Scan for the cell matching the given text and deliver its [X, Y] coordinate at center. 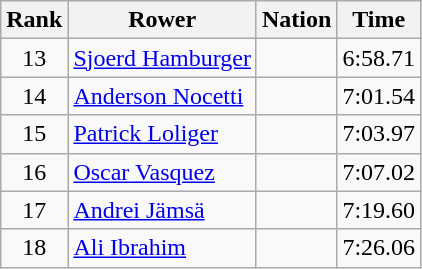
Ali Ibrahim [162, 248]
Time [379, 20]
Rank [34, 20]
Patrick Loliger [162, 134]
14 [34, 96]
Rower [162, 20]
15 [34, 134]
Oscar Vasquez [162, 172]
17 [34, 210]
Nation [296, 20]
7:19.60 [379, 210]
7:03.97 [379, 134]
Andrei Jämsä [162, 210]
6:58.71 [379, 58]
Sjoerd Hamburger [162, 58]
7:01.54 [379, 96]
16 [34, 172]
Anderson Nocetti [162, 96]
18 [34, 248]
7:26.06 [379, 248]
13 [34, 58]
7:07.02 [379, 172]
